Capture the cell that displays the provided text and extract its [X, Y] central coordinate. 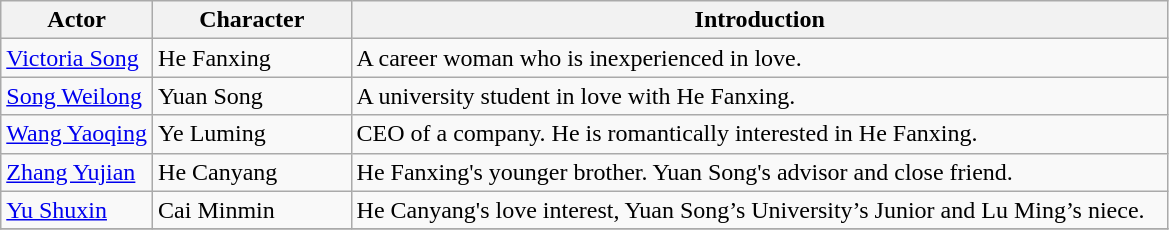
Song Weilong [77, 96]
He Fanxing [252, 58]
Wang Yaoqing [77, 134]
He Canyang's love interest, Yuan Song’s University’s Junior and Lu Ming’s niece. [760, 210]
Introduction [760, 20]
He Fanxing's younger brother. Yuan Song's advisor and close friend. [760, 172]
He Canyang [252, 172]
Actor [77, 20]
Yuan Song [252, 96]
Victoria Song [77, 58]
Zhang Yujian [77, 172]
A career woman who is inexperienced in love. [760, 58]
CEO of a company. He is romantically interested in He Fanxing. [760, 134]
A university student in love with He Fanxing. [760, 96]
Yu Shuxin [77, 210]
Ye Luming [252, 134]
Character [252, 20]
Cai Minmin [252, 210]
